Detect which cell encompasses the target text, then output its [x, y] center coordinate. 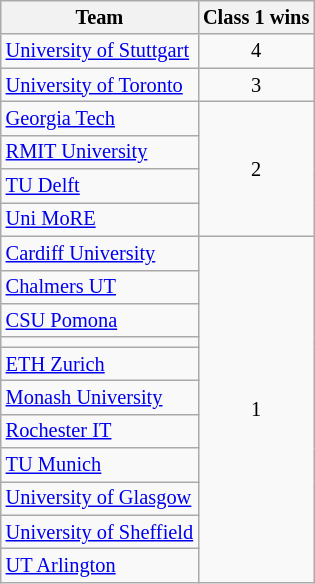
2 [256, 168]
TU Munich [100, 465]
CSU Pomona [100, 320]
TU Delft [100, 186]
Rochester IT [100, 431]
UT Arlington [100, 565]
University of Toronto [100, 85]
Georgia Tech [100, 118]
Chalmers UT [100, 287]
RMIT University [100, 152]
University of Glasgow [100, 498]
University of Stuttgart [100, 51]
1 [256, 409]
3 [256, 85]
Team [100, 17]
Class 1 wins [256, 17]
University of Sheffield [100, 532]
Cardiff University [100, 253]
Monash University [100, 397]
4 [256, 51]
Uni MoRE [100, 219]
ETH Zurich [100, 364]
